Identify which cell holds the provided text, then report its [x, y] central coordinate. 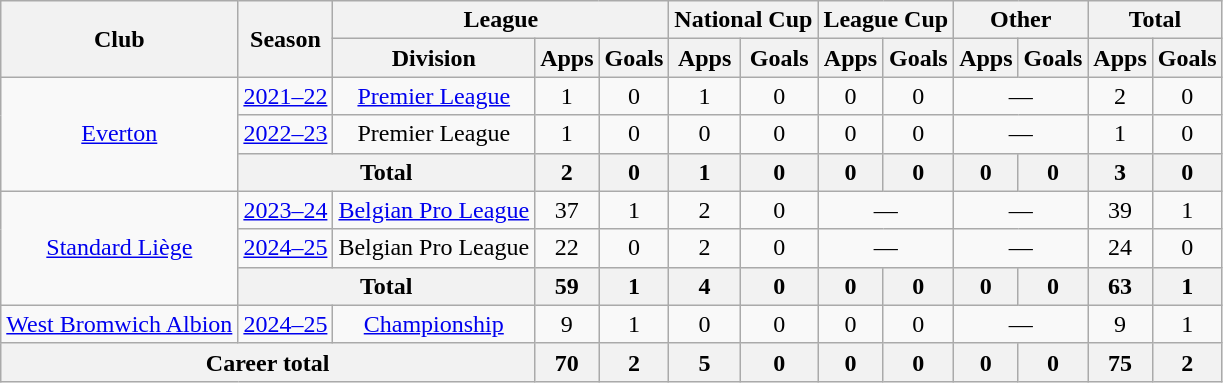
63 [1120, 286]
Division [434, 58]
Club [120, 39]
Other [1021, 20]
National Cup [744, 20]
League [501, 20]
59 [567, 286]
Standard Liège [120, 248]
Career total [268, 362]
4 [705, 286]
West Bromwich Albion [120, 324]
2021–22 [286, 96]
5 [705, 362]
League Cup [886, 20]
3 [1120, 172]
2022–23 [286, 134]
22 [567, 248]
75 [1120, 362]
39 [1120, 210]
Championship [434, 324]
2023–24 [286, 210]
Everton [120, 134]
37 [567, 210]
70 [567, 362]
Season [286, 39]
24 [1120, 248]
